Return the [x, y] coordinate for the center point of the cell that contains the specified text.  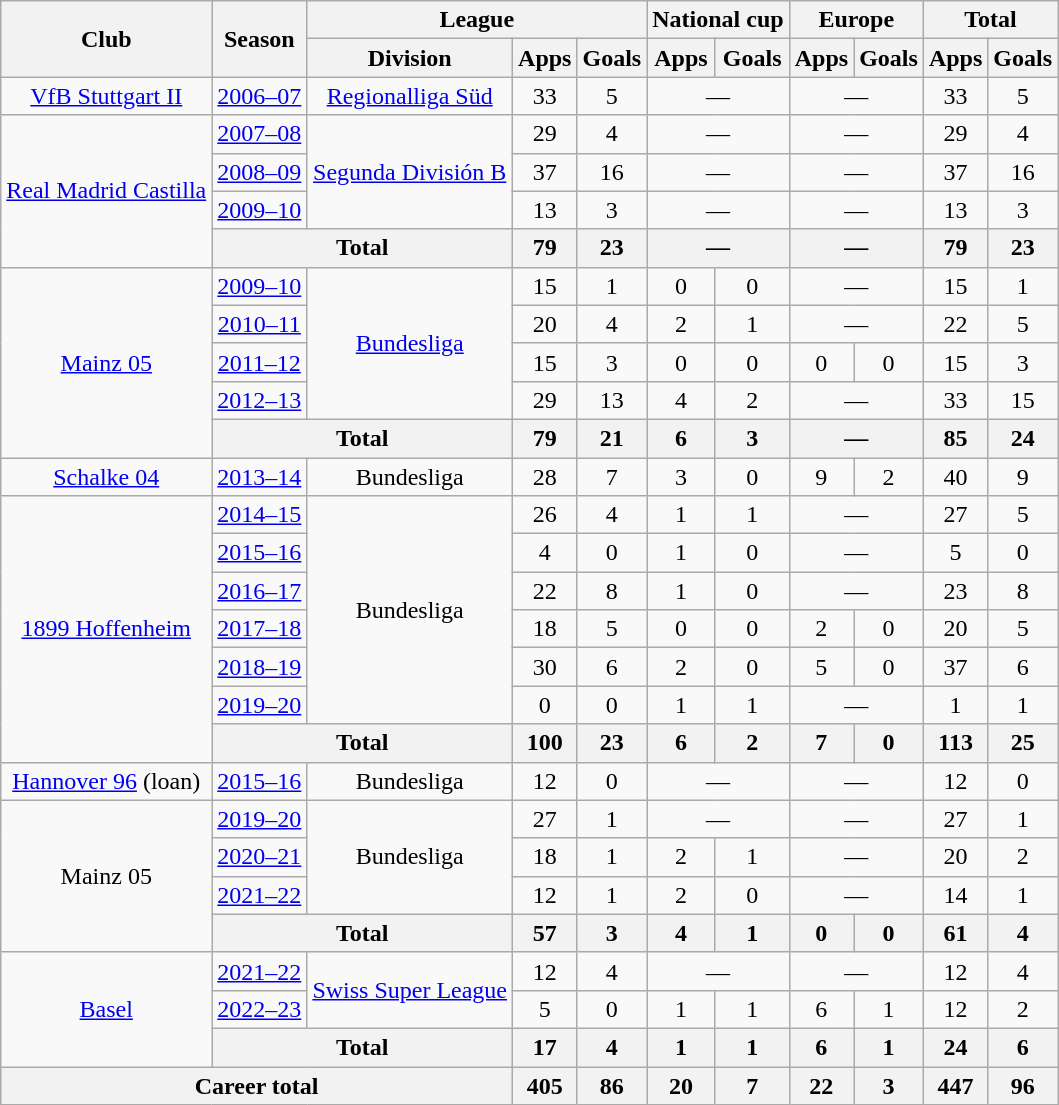
League [477, 20]
1899 Hoffenheim [106, 629]
Club [106, 39]
2007–08 [260, 134]
2012–13 [260, 400]
61 [955, 933]
40 [955, 477]
25 [1023, 743]
Schalke 04 [106, 477]
113 [955, 743]
57 [545, 933]
86 [612, 1085]
2008–09 [260, 172]
2013–14 [260, 477]
96 [1023, 1085]
2016–17 [260, 591]
Real Madrid Castilla [106, 191]
85 [955, 438]
Regionalliga Süd [410, 96]
30 [545, 667]
2018–19 [260, 667]
447 [955, 1085]
2020–21 [260, 857]
2011–12 [260, 362]
17 [545, 1047]
2006–07 [260, 96]
405 [545, 1085]
14 [955, 895]
Swiss Super League [410, 990]
21 [612, 438]
Segunda División B [410, 172]
VfB Stuttgart II [106, 96]
National cup [718, 20]
Division [410, 58]
2014–15 [260, 515]
28 [545, 477]
Season [260, 39]
2017–18 [260, 629]
Hannover 96 (loan) [106, 781]
26 [545, 515]
2022–23 [260, 1009]
Europe [856, 20]
Career total [257, 1085]
100 [545, 743]
2010–11 [260, 324]
Basel [106, 1009]
